From the cell containing the given text, extract its center point as (x, y) coordinate. 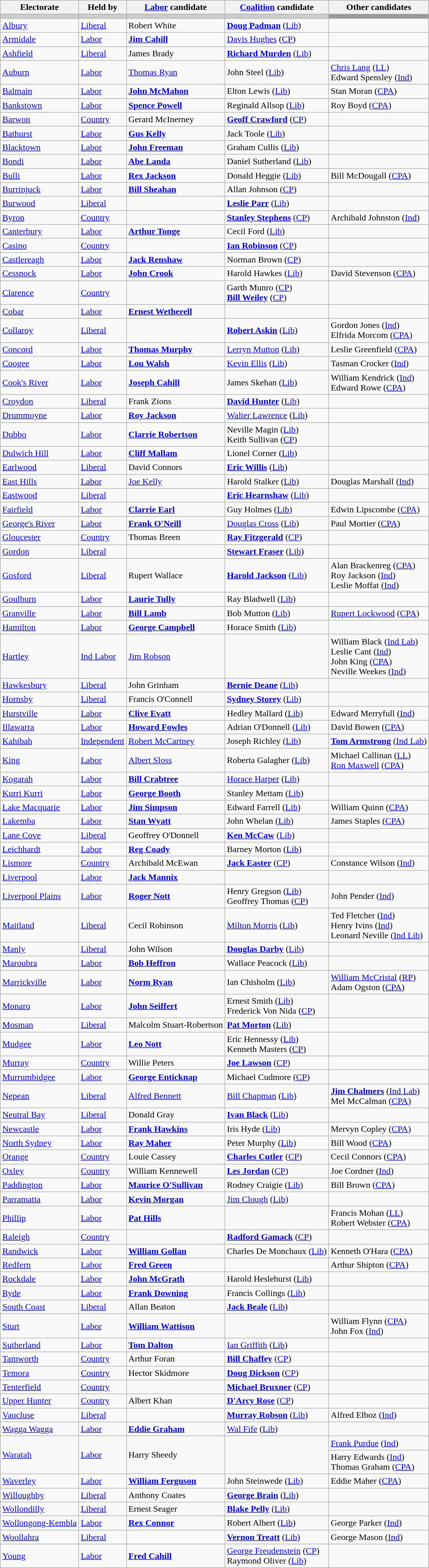
Jim Simpson (176, 807)
Gosford (40, 575)
Oxley (40, 1171)
Earlwood (40, 467)
Temora (40, 1373)
Jack Easter (CP) (277, 863)
Electorate (40, 7)
William Black (Ind Lab)Leslie Cant (Ind)John King (CPA)Neville Weekes (Ind) (379, 656)
Cliff Mallam (176, 453)
Allan Beaton (176, 1307)
Ernest Wetherell (176, 311)
William Kennewell (176, 1171)
Armidale (40, 39)
Sutherland (40, 1345)
Concord (40, 349)
Rodney Craigie (Lib) (277, 1185)
Kenneth O'Hara (CPA) (379, 1251)
Jim Chalmers (Ind Lab)Mel McCalman (CPA) (379, 1096)
Lismore (40, 863)
Independent (103, 741)
Coogee (40, 363)
Joseph Richley (Lib) (277, 741)
Malcolm Stuart-Robertson (176, 1025)
Casino (40, 246)
Goulburn (40, 599)
Francis O'Connell (176, 699)
Clarrie Robertson (176, 434)
Ray Maher (176, 1143)
King (40, 760)
James Staples (CPA) (379, 821)
Labor candidate (176, 7)
Bill Wood (CPA) (379, 1143)
Eastwood (40, 495)
Pat Morton (Lib) (277, 1025)
Cecil Connors (CPA) (379, 1157)
Stan Moran (CPA) (379, 91)
Illawarra (40, 727)
William Ferguson (176, 1481)
Orange (40, 1157)
Jack Renshaw (176, 259)
Leo Nott (176, 1044)
Ryde (40, 1293)
Waverley (40, 1481)
Thomas Breen (176, 537)
Stan Wyatt (176, 821)
Hawkesbury (40, 685)
Pat Hills (176, 1218)
Cecil Ford (Lib) (277, 232)
Canterbury (40, 232)
Wal Fife (Lib) (277, 1429)
John Grinham (176, 685)
John Crook (176, 273)
Hurstville (40, 713)
Frank Zions (176, 401)
Rex Jackson (176, 176)
Robert White (176, 25)
Coalition candidate (277, 7)
Doug Padman (Lib) (277, 25)
Jack Mannix (176, 877)
George's River (40, 523)
Jim Cahill (176, 39)
East Hills (40, 481)
Willoughby (40, 1495)
Reg Coady (176, 849)
George Brain (Lib) (277, 1495)
Granville (40, 613)
Alfred Bennett (176, 1096)
Wagga Wagga (40, 1429)
Roy Jackson (176, 415)
Maurice O'Sullivan (176, 1185)
Blake Pelly (Lib) (277, 1509)
Ivan Black (Lib) (277, 1115)
Paul Mortier (CPA) (379, 523)
Randwick (40, 1251)
Bob Mutton (Lib) (277, 613)
Davis Hughes (CP) (277, 39)
Charles Cutler (CP) (277, 1157)
Jim Robson (176, 656)
Cecil Robinson (176, 925)
Thomas Ryan (176, 72)
Doug Dickson (CP) (277, 1373)
Wallace Peacock (Lib) (277, 963)
Kogarah (40, 779)
Dubbo (40, 434)
Douglas Cross (Lib) (277, 523)
Edwin Lipscombe (CPA) (379, 509)
Sturt (40, 1326)
Mervyn Copley (CPA) (379, 1129)
Frank O'Neill (176, 523)
Bill Sheahan (176, 190)
Alan Brackenreg (CPA)Roy Jackson (Ind)Leslie Moffat (Ind) (379, 575)
Peter Murphy (Lib) (277, 1143)
John Steel (Lib) (277, 72)
George Booth (176, 793)
Bill Crabtree (176, 779)
Archibald McEwan (176, 863)
Mosman (40, 1025)
Fred Cahill (176, 1556)
Held by (103, 7)
Donald Gray (176, 1115)
Laurie Tully (176, 599)
John McGrath (176, 1279)
Douglas Darby (Lib) (277, 949)
Joe Lawson (CP) (277, 1063)
Charles De Monchaux (Lib) (277, 1251)
Mudgee (40, 1044)
Willie Peters (176, 1063)
Michael Bruxner (CP) (277, 1387)
Jack Beale (Lib) (277, 1307)
Joe Kelly (176, 481)
Geoff Crawford (CP) (277, 119)
William Flynn (CPA)John Fox (Ind) (379, 1326)
Murray (40, 1063)
Phillip (40, 1218)
Stewart Fraser (Lib) (277, 551)
Bankstown (40, 105)
John Seiffert (176, 1006)
Ian Chisholm (Lib) (277, 982)
Fairfield (40, 509)
Murray Robson (Lib) (277, 1415)
Ray Fitzgerald (CP) (277, 537)
Edward Farrell (Lib) (277, 807)
Balmain (40, 91)
James Brady (176, 53)
Cessnock (40, 273)
Albert Khan (176, 1401)
Byron (40, 218)
Douglas Marshall (Ind) (379, 481)
Norman Brown (CP) (277, 259)
Bill McDougall (CPA) (379, 176)
North Sydney (40, 1143)
Rupert Lockwood (CPA) (379, 613)
Bob Heffron (176, 963)
Abe Landa (176, 161)
Waratah (40, 1455)
Adrian O'Donnell (Lib) (277, 727)
Donald Heggie (Lib) (277, 176)
Radford Gamack (CP) (277, 1237)
Francis Mohan (LL)Robert Webster (CPA) (379, 1218)
Ashfield (40, 53)
John Pender (Ind) (379, 896)
Michael Cudmore (CP) (277, 1077)
Arthur Tonge (176, 232)
Lou Walsh (176, 363)
Walter Lawrence (Lib) (277, 415)
Cobar (40, 311)
Neville Magin (Lib)Keith Sullivan (CP) (277, 434)
Kevin Ellis (Lib) (277, 363)
George Campbell (176, 627)
Wollongong-Kembla (40, 1523)
Cook's River (40, 382)
Constance Wilson (Ind) (379, 863)
Ind Labor (103, 656)
Barwon (40, 119)
Tamworth (40, 1359)
David Bowen (CPA) (379, 727)
Castlereagh (40, 259)
Parramatta (40, 1199)
Henry Gregson (Lib)Geoffrey Thomas (CP) (277, 896)
George Mason (Ind) (379, 1537)
Young (40, 1556)
Gordon (40, 551)
Monaro (40, 1006)
Murrumbidgee (40, 1077)
Kahibah (40, 741)
Marrickville (40, 982)
Blacktown (40, 147)
Bondi (40, 161)
Paddington (40, 1185)
Kevin Morgan (176, 1199)
William Kendrick (Ind)Edward Rowe (CPA) (379, 382)
Harold Hawkes (Lib) (277, 273)
Rex Connor (176, 1523)
Manly (40, 949)
Vaucluse (40, 1415)
Ray Bladwell (Lib) (277, 599)
Burrinjuck (40, 190)
William Wattison (176, 1326)
David Stevenson (CPA) (379, 273)
Leslie Greenfield (CPA) (379, 349)
Les Jordan (CP) (277, 1171)
Bill Brown (CPA) (379, 1185)
John Wilson (176, 949)
Tom Dalton (176, 1345)
Collaroy (40, 331)
Ian Robinson (CP) (277, 246)
Reginald Allsop (Lib) (277, 105)
Roy Boyd (CPA) (379, 105)
Michael Callinan (LL)Ron Maxwell (CPA) (379, 760)
Ian Griffith (Lib) (277, 1345)
Stanley Mettam (Lib) (277, 793)
Vernon Treatt (Lib) (277, 1537)
Harry Edwards (Ind)Thomas Graham (CPA) (379, 1462)
Auburn (40, 72)
Tom Armstrong (Ind Lab) (379, 741)
Thomas Murphy (176, 349)
South Coast (40, 1307)
Hector Skidmore (176, 1373)
Bernie Deane (Lib) (277, 685)
Fred Green (176, 1265)
Clive Evatt (176, 713)
Alfred Elboz (Ind) (379, 1415)
Leichhardt (40, 849)
Upper Hunter (40, 1401)
Frank Purdue (Ind) (379, 1443)
Bill Chapman (Lib) (277, 1096)
Elton Lewis (Lib) (277, 91)
Croydon (40, 401)
Graham Cullis (Lib) (277, 147)
Allan Johnson (CP) (277, 190)
Lionel Corner (Lib) (277, 453)
Maroubra (40, 963)
Leslie Parr (Lib) (277, 204)
Lane Cove (40, 835)
John Freeman (176, 147)
Stanley Stephens (CP) (277, 218)
Archibald Johnston (Ind) (379, 218)
Eric Willis (Lib) (277, 467)
Clarence (40, 292)
Ken McCaw (Lib) (277, 835)
Hornsby (40, 699)
David Connors (176, 467)
Tenterfield (40, 1387)
Bill Chaffey (CP) (277, 1359)
Lerryn Mutton (Lib) (277, 349)
Burwood (40, 204)
Drummoyne (40, 415)
Rockdale (40, 1279)
Daniel Sutherland (Lib) (277, 161)
Joe Cordner (Ind) (379, 1171)
David Hunter (Lib) (277, 401)
Lakemba (40, 821)
Richard Murden (Lib) (277, 53)
Frank Hawkins (176, 1129)
Edward Merryfull (Ind) (379, 713)
Lake Macquarie (40, 807)
Neutral Bay (40, 1115)
Wollondilly (40, 1509)
Liverpool Plains (40, 896)
Sydney Storey (Lib) (277, 699)
Gerard McInerney (176, 119)
Arthur Foran (176, 1359)
Maitland (40, 925)
Clarrie Earl (176, 509)
Bill Lamb (176, 613)
Redfern (40, 1265)
George Parker (Ind) (379, 1523)
Bathurst (40, 133)
Hamilton (40, 627)
Jim Clough (Lib) (277, 1199)
Barney Morton (Lib) (277, 849)
Francis Collings (Lib) (277, 1293)
Rupert Wallace (176, 575)
Howard Fowles (176, 727)
Frank Downing (176, 1293)
Joseph Cahill (176, 382)
Raleigh (40, 1237)
Robert Albert (Lib) (277, 1523)
Anthony Coates (176, 1495)
Arthur Shipton (CPA) (379, 1265)
Ernest Smith (Lib)Frederick Von Nida (CP) (277, 1006)
Robert McCartney (176, 741)
Eddie Graham (176, 1429)
Horace Harper (Lib) (277, 779)
George Enticknap (176, 1077)
Gloucester (40, 537)
Harold Jackson (Lib) (277, 575)
Ernest Seager (176, 1509)
George Freudenstein (CP)Raymond Oliver (Lib) (277, 1556)
Albury (40, 25)
Newcastle (40, 1129)
Dulwich Hill (40, 453)
Bulli (40, 176)
Harold Stalker (Lib) (277, 481)
Milton Morris (Lib) (277, 925)
Tasman Crocker (Ind) (379, 363)
Gus Kelly (176, 133)
Nepean (40, 1096)
Eddie Maher (CPA) (379, 1481)
Other candidates (379, 7)
Iris Hyde (Lib) (277, 1129)
Chris Lang (LL)Edward Spensley (Ind) (379, 72)
Eric Hearnshaw (Lib) (277, 495)
Garth Munro (CP)Bill Weiley (CP) (277, 292)
William McCristal (RP)Adam Ogston (CPA) (379, 982)
Roger Nott (176, 896)
Louie Cassey (176, 1157)
Hedley Mallard (Lib) (277, 713)
Norm Ryan (176, 982)
William Quinn (CPA) (379, 807)
James Skehan (Lib) (277, 382)
Ted Fletcher (Ind)Henry Ivins (Ind)Leonard Neville (Ind Lib) (379, 925)
Roberta Galagher (Lib) (277, 760)
Eric Hennessy (Lib)Kenneth Masters (CP) (277, 1044)
Harold Heslehurst (Lib) (277, 1279)
Woollahra (40, 1537)
Geoffrey O'Donnell (176, 835)
D'Arcy Rose (CP) (277, 1401)
Jack Toole (Lib) (277, 133)
Kurri Kurri (40, 793)
John Steinwede (Lib) (277, 1481)
John Whelan (Lib) (277, 821)
Horace Smith (Lib) (277, 627)
Hartley (40, 656)
Albert Sloss (176, 760)
Gordon Jones (Ind)Elfrida Morcom (CPA) (379, 331)
Spence Powell (176, 105)
Harry Sheedy (176, 1455)
John McMahon (176, 91)
Guy Holmes (Lib) (277, 509)
William Gollan (176, 1251)
Liverpool (40, 877)
Robert Askin (Lib) (277, 331)
